Find where the given text appears and provide that cell's center as [X, Y] coordinate. 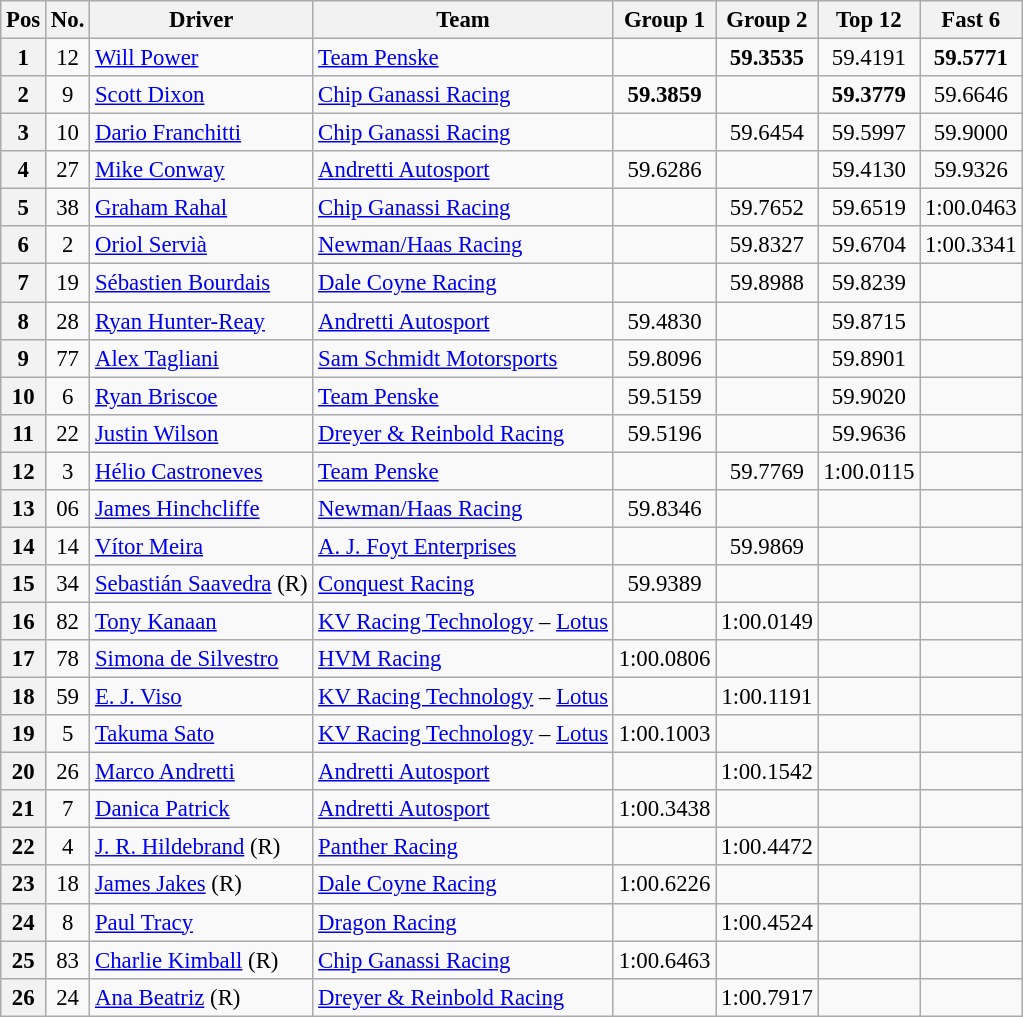
82 [68, 621]
59.6286 [664, 170]
Dragon Racing [464, 922]
J. R. Hildebrand (R) [202, 847]
Tony Kanaan [202, 621]
1 [24, 58]
15 [24, 584]
Conquest Racing [464, 584]
1:00.7917 [767, 997]
59.8239 [869, 283]
Team [464, 20]
Ana Beatriz (R) [202, 997]
Top 12 [869, 20]
78 [68, 659]
1:00.3341 [971, 245]
06 [68, 509]
1:00.0463 [971, 208]
13 [24, 509]
59.7652 [767, 208]
Charlie Kimball (R) [202, 960]
59.4130 [869, 170]
James Jakes (R) [202, 885]
Marco Andretti [202, 772]
Takuma Sato [202, 734]
Graham Rahal [202, 208]
16 [24, 621]
Will Power [202, 58]
27 [68, 170]
11 [24, 433]
Sam Schmidt Motorsports [464, 358]
34 [68, 584]
59.3779 [869, 95]
Fast 6 [971, 20]
1:00.1003 [664, 734]
59.8988 [767, 283]
Mike Conway [202, 170]
Panther Racing [464, 847]
Vítor Meira [202, 546]
59.4830 [664, 321]
Driver [202, 20]
59.3859 [664, 95]
59.5997 [869, 133]
1:00.0806 [664, 659]
1:00.6226 [664, 885]
59.4191 [869, 58]
59.6454 [767, 133]
59.9869 [767, 546]
20 [24, 772]
59.5159 [664, 396]
59.8346 [664, 509]
Ryan Briscoe [202, 396]
1:00.1542 [767, 772]
59.9326 [971, 170]
83 [68, 960]
1:00.4472 [767, 847]
59.6519 [869, 208]
A. J. Foyt Enterprises [464, 546]
59.5196 [664, 433]
Simona de Silvestro [202, 659]
59.8327 [767, 245]
59.8901 [869, 358]
59.9636 [869, 433]
Alex Tagliani [202, 358]
Justin Wilson [202, 433]
38 [68, 208]
Pos [24, 20]
Sebastián Saavedra (R) [202, 584]
James Hinchcliffe [202, 509]
59.9020 [869, 396]
1:00.3438 [664, 809]
Sébastien Bourdais [202, 283]
E. J. Viso [202, 697]
59.6646 [971, 95]
23 [24, 885]
59.7769 [767, 471]
59.5771 [971, 58]
Group 1 [664, 20]
59.6704 [869, 245]
21 [24, 809]
Paul Tracy [202, 922]
25 [24, 960]
No. [68, 20]
1:00.4524 [767, 922]
Oriol Servià [202, 245]
59.8715 [869, 321]
28 [68, 321]
Dario Franchitti [202, 133]
77 [68, 358]
Group 2 [767, 20]
59.9000 [971, 133]
Scott Dixon [202, 95]
Ryan Hunter-Reay [202, 321]
HVM Racing [464, 659]
Hélio Castroneves [202, 471]
1:00.0149 [767, 621]
Danica Patrick [202, 809]
59.3535 [767, 58]
59 [68, 697]
1:00.1191 [767, 697]
1:00.6463 [664, 960]
1:00.0115 [869, 471]
17 [24, 659]
59.8096 [664, 358]
59.9389 [664, 584]
